Capture the cell that displays the provided text and extract its (X, Y) central coordinate. 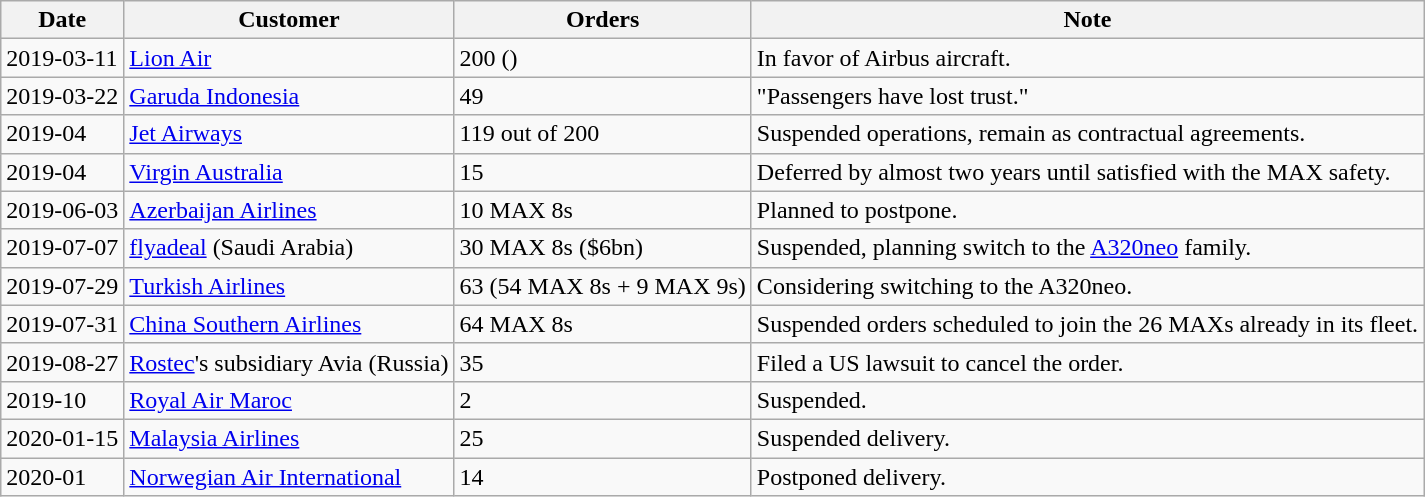
Jet Airways (289, 134)
2019-03-11 (62, 58)
Virgin Australia (289, 172)
"Passengers have lost trust." (1087, 96)
2019-10 (62, 400)
2019-07-31 (62, 324)
2020-01-15 (62, 438)
10 MAX 8s (602, 210)
63 (54 MAX 8s + 9 MAX 9s) (602, 286)
15 (602, 172)
Note (1087, 20)
In favor of Airbus aircraft. (1087, 58)
Planned to postpone. (1087, 210)
119 out of 200 (602, 134)
Suspended operations, remain as contractual agreements. (1087, 134)
Norwegian Air International (289, 477)
Considering switching to the A320neo. (1087, 286)
49 (602, 96)
Malaysia Airlines (289, 438)
30 MAX 8s ($6bn) (602, 248)
25 (602, 438)
Lion Air (289, 58)
China Southern Airlines (289, 324)
Customer (289, 20)
Suspended, planning switch to the A320neo family. (1087, 248)
Garuda Indonesia (289, 96)
Filed a US lawsuit to cancel the order. (1087, 362)
Turkish Airlines (289, 286)
2 (602, 400)
35 (602, 362)
2020-01 (62, 477)
2019-06-03 (62, 210)
Royal Air Maroc (289, 400)
2019-07-07 (62, 248)
Postponed delivery. (1087, 477)
Orders (602, 20)
Date (62, 20)
14 (602, 477)
Rostec's subsidiary Avia (Russia) (289, 362)
Suspended delivery. (1087, 438)
2019-07-29 (62, 286)
2019-08-27 (62, 362)
Suspended orders scheduled to join the 26 MAXs already in its fleet. (1087, 324)
flyadeal (Saudi Arabia) (289, 248)
200 () (602, 58)
Deferred by almost two years until satisfied with the MAX safety. (1087, 172)
Suspended. (1087, 400)
64 MAX 8s (602, 324)
2019-03-22 (62, 96)
Azerbaijan Airlines (289, 210)
